Capture the cell that displays the provided text and extract its [x, y] central coordinate. 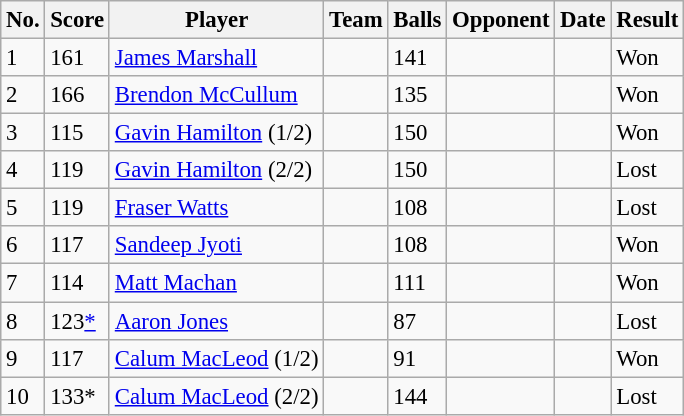
James Marshall [216, 58]
Aaron Jones [216, 321]
Gavin Hamilton (2/2) [216, 170]
87 [418, 321]
141 [418, 58]
144 [418, 396]
8 [23, 321]
91 [418, 358]
161 [78, 58]
6 [23, 245]
7 [23, 283]
10 [23, 396]
No. [23, 20]
3 [23, 133]
Player [216, 20]
Date [583, 20]
Fraser Watts [216, 208]
Result [648, 20]
Matt Machan [216, 283]
1 [23, 58]
Sandeep Jyoti [216, 245]
Balls [418, 20]
Gavin Hamilton (1/2) [216, 133]
115 [78, 133]
Team [356, 20]
Calum MacLeod (1/2) [216, 358]
123* [78, 321]
114 [78, 283]
2 [23, 95]
4 [23, 170]
9 [23, 358]
Opponent [501, 20]
5 [23, 208]
Score [78, 20]
Brendon McCullum [216, 95]
166 [78, 95]
111 [418, 283]
Calum MacLeod (2/2) [216, 396]
135 [418, 95]
133* [78, 396]
